From the cell containing the given text, extract its center point as [x, y] coordinate. 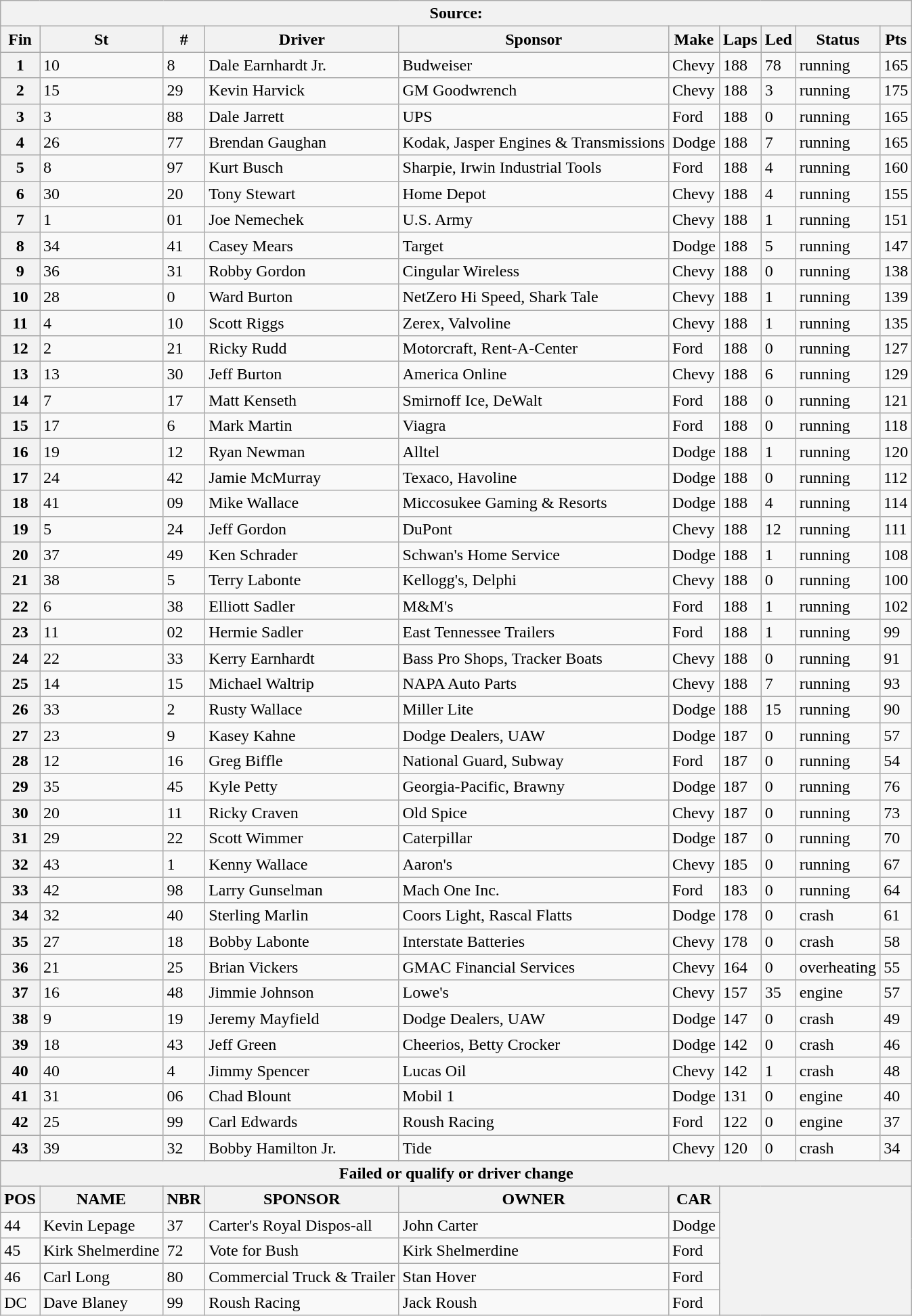
122 [740, 1122]
93 [896, 683]
Jimmy Spencer [302, 1070]
58 [896, 941]
Carl Long [101, 1277]
Mike Wallace [302, 503]
NetZero Hi Speed, Shark Tale [534, 297]
Jeff Gordon [302, 529]
OWNER [534, 1200]
73 [896, 813]
151 [896, 219]
139 [896, 297]
Ward Burton [302, 297]
St [101, 39]
Dale Jarrett [302, 116]
Budweiser [534, 65]
Dale Earnhardt Jr. [302, 65]
Status [838, 39]
Kyle Petty [302, 787]
DuPont [534, 529]
Jeff Green [302, 1044]
Aaron's [534, 864]
Kenny Wallace [302, 864]
01 [184, 219]
Commercial Truck & Trailer [302, 1277]
Bobby Hamilton Jr. [302, 1148]
Interstate Batteries [534, 941]
61 [896, 916]
Larry Gunselman [302, 890]
Coors Light, Rascal Flatts [534, 916]
90 [896, 709]
Jeremy Mayfield [302, 1019]
Kodak, Jasper Engines & Transmissions [534, 142]
Jeff Burton [302, 375]
164 [740, 967]
111 [896, 529]
155 [896, 194]
138 [896, 271]
Caterpillar [534, 839]
Kasey Kahne [302, 735]
Lowe's [534, 993]
GMAC Financial Services [534, 967]
Mark Martin [302, 426]
108 [896, 555]
Carl Edwards [302, 1122]
Matt Kenseth [302, 400]
Home Depot [534, 194]
98 [184, 890]
Mobil 1 [534, 1096]
Driver [302, 39]
Scott Riggs [302, 323]
Joe Nemechek [302, 219]
157 [740, 993]
Jimmie Johnson [302, 993]
02 [184, 632]
112 [896, 477]
88 [184, 116]
67 [896, 864]
Ken Schrader [302, 555]
Stan Hover [534, 1277]
Fin [20, 39]
Source: [456, 14]
Led [779, 39]
Mach One Inc. [534, 890]
55 [896, 967]
Bass Pro Shops, Tracker Boats [534, 658]
National Guard, Subway [534, 761]
Brian Vickers [302, 967]
NBR [184, 1200]
Miller Lite [534, 709]
Kevin Harvick [302, 91]
Texaco, Havoline [534, 477]
77 [184, 142]
76 [896, 787]
America Online [534, 375]
Carter's Royal Dispos-all [302, 1225]
Hermie Sadler [302, 632]
Ricky Rudd [302, 349]
Kerry Earnhardt [302, 658]
70 [896, 839]
Sponsor [534, 39]
Brendan Gaughan [302, 142]
Terry Labonte [302, 580]
Casey Mears [302, 245]
Sterling Marlin [302, 916]
Failed or qualify or driver change [456, 1174]
Jack Roush [534, 1302]
127 [896, 349]
Ryan Newman [302, 452]
44 [20, 1225]
100 [896, 580]
135 [896, 323]
129 [896, 375]
Kellogg's, Delphi [534, 580]
Make [693, 39]
160 [896, 168]
Motorcraft, Rent-A-Center [534, 349]
Smirnoff Ice, DeWalt [534, 400]
Cingular Wireless [534, 271]
U.S. Army [534, 219]
East Tennessee Trailers [534, 632]
M&M's [534, 606]
Zerex, Valvoline [534, 323]
97 [184, 168]
Michael Waltrip [302, 683]
Kurt Busch [302, 168]
Target [534, 245]
78 [779, 65]
GM Goodwrench [534, 91]
Greg Biffle [302, 761]
102 [896, 606]
NAME [101, 1200]
Miccosukee Gaming & Resorts [534, 503]
John Carter [534, 1225]
Cheerios, Betty Crocker [534, 1044]
183 [740, 890]
Jamie McMurray [302, 477]
91 [896, 658]
Lucas Oil [534, 1070]
Sharpie, Irwin Industrial Tools [534, 168]
Alltel [534, 452]
UPS [534, 116]
131 [740, 1096]
Laps [740, 39]
NAPA Auto Parts [534, 683]
121 [896, 400]
Ricky Craven [302, 813]
POS [20, 1200]
Chad Blount [302, 1096]
175 [896, 91]
Pts [896, 39]
CAR [693, 1200]
Tony Stewart [302, 194]
Vote for Bush [302, 1251]
64 [896, 890]
# [184, 39]
80 [184, 1277]
185 [740, 864]
72 [184, 1251]
114 [896, 503]
Dave Blaney [101, 1302]
overheating [838, 967]
Kevin Lepage [101, 1225]
Schwan's Home Service [534, 555]
54 [896, 761]
09 [184, 503]
DC [20, 1302]
Elliott Sadler [302, 606]
Rusty Wallace [302, 709]
Georgia-Pacific, Brawny [534, 787]
Bobby Labonte [302, 941]
SPONSOR [302, 1200]
06 [184, 1096]
Scott Wimmer [302, 839]
Tide [534, 1148]
Old Spice [534, 813]
118 [896, 426]
Robby Gordon [302, 271]
Viagra [534, 426]
